Determine the (x, y) coordinate at the center of the cell enclosing the given text.  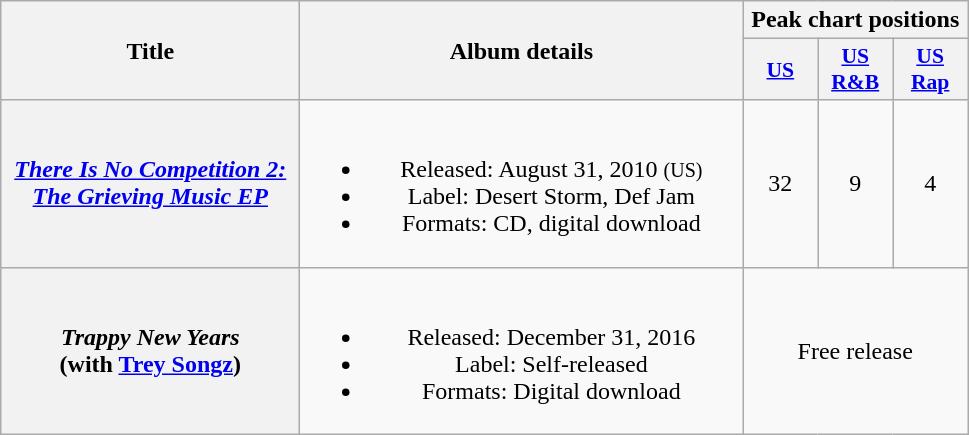
Released: December 31, 2016Label: Self-releasedFormats: Digital download (522, 350)
Title (150, 50)
There Is No Competition 2: The Grieving Music EP (150, 184)
Released: August 31, 2010 (US)Label: Desert Storm, Def JamFormats: CD, digital download (522, 184)
Peak chart positions (856, 20)
USRap (930, 70)
USR&B (856, 70)
Album details (522, 50)
US (780, 70)
4 (930, 184)
Free release (856, 350)
32 (780, 184)
Trappy New Years(with Trey Songz) (150, 350)
9 (856, 184)
